Determine the [x, y] coordinate at the center of the cell enclosing the given text.  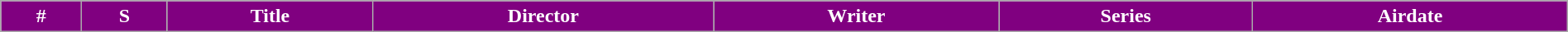
# [41, 16]
Writer [857, 16]
S [125, 16]
Director [543, 16]
Series [1126, 16]
Title [270, 16]
Airdate [1411, 16]
